Extract the (X, Y) coordinate from the center of the cell holding the provided text.  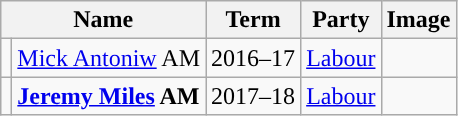
Name (104, 20)
2016–17 (254, 58)
Term (254, 20)
Jeremy Miles AM (109, 96)
2017–18 (254, 96)
Image (418, 20)
Party (341, 20)
Mick Antoniw AM (109, 58)
